From the cell containing the given text, extract its center point as [x, y] coordinate. 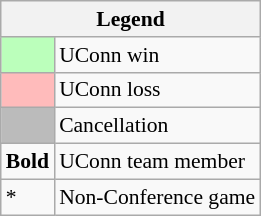
UConn loss [157, 90]
Bold [28, 162]
UConn win [157, 55]
Legend [130, 19]
* [28, 197]
Cancellation [157, 126]
Non-Conference game [157, 197]
UConn team member [157, 162]
